Identify which cell holds the provided text, then report its (X, Y) central coordinate. 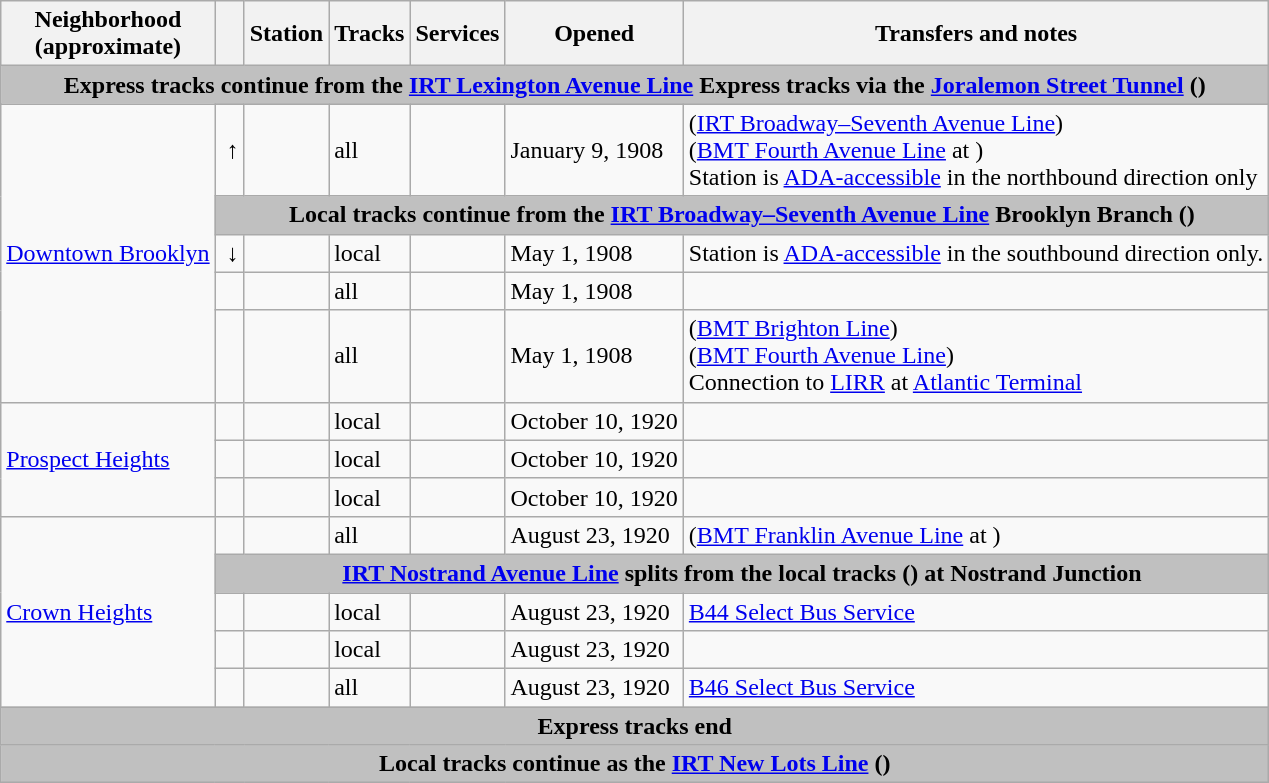
Express tracks continue from the IRT Lexington Avenue Line Express tracks via the Joralemon Street Tunnel () (635, 85)
(BMT Franklin Avenue Line at ) (976, 535)
Station (286, 34)
B44 Select Bus Service (976, 611)
IRT Nostrand Avenue Line splits from the local tracks () at Nostrand Junction (742, 573)
↑ (230, 150)
Transfers and notes (976, 34)
Station is ADA-accessible in the southbound direction only. (976, 253)
Tracks (370, 34)
Neighborhood(approximate) (108, 34)
B46 Select Bus Service (976, 688)
Local tracks continue as the IRT New Lots Line () (635, 764)
Crown Heights (108, 611)
Local tracks continue from the IRT Broadway–Seventh Avenue Line Brooklyn Branch () (742, 215)
Services (458, 34)
January 9, 1908 (594, 150)
(BMT Brighton Line) (BMT Fourth Avenue Line)Connection to LIRR at Atlantic Terminal (976, 356)
Opened (594, 34)
↓ (230, 253)
Downtown Brooklyn (108, 253)
(IRT Broadway–Seventh Avenue Line) (BMT Fourth Avenue Line at )Station is ADA-accessible in the northbound direction only (976, 150)
Prospect Heights (108, 459)
Express tracks end (635, 726)
